Determine the (X, Y) coordinate at the center of the cell enclosing the given text.  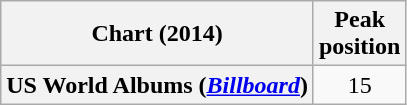
Chart (2014) (158, 34)
Peakposition (359, 34)
US World Albums (Billboard) (158, 85)
15 (359, 85)
